Capture the cell that displays the provided text and extract its [x, y] central coordinate. 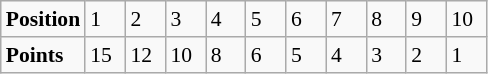
15 [105, 55]
7 [346, 19]
Points [43, 55]
Position [43, 19]
12 [145, 55]
9 [426, 19]
